Output the [X, Y] coordinate of the center of the cell containing the given text.  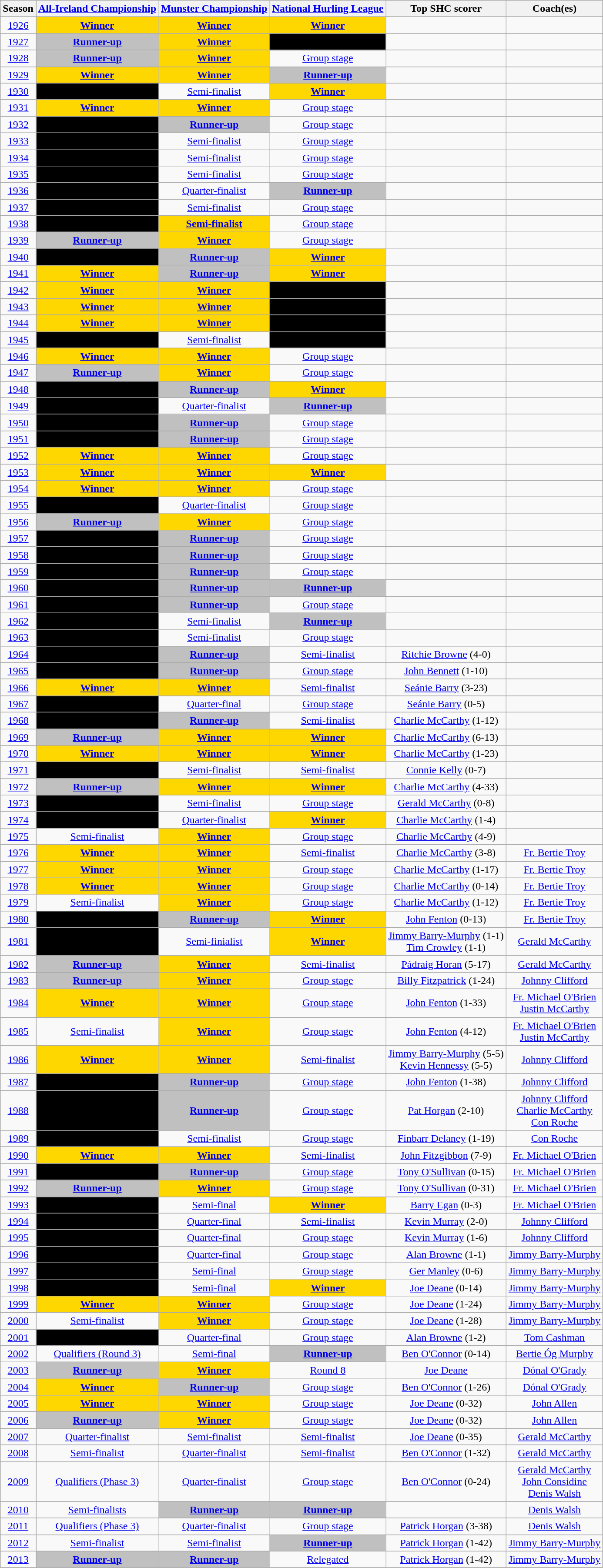
Seánie Barry (0-5) [446, 704]
1966 [18, 687]
1976 [18, 853]
1992 [18, 1188]
Season [18, 9]
Joe Deane (0-14) [446, 1287]
Munster Championship [214, 9]
1934 [18, 157]
Tony O'Sullivan (0-15) [446, 1172]
1979 [18, 903]
Con Roche [554, 1139]
Tony O'Sullivan (0-31) [446, 1188]
1999 [18, 1304]
1949 [18, 406]
1933 [18, 141]
2012 [18, 1543]
1980 [18, 919]
1991 [18, 1172]
1996 [18, 1254]
1995 [18, 1238]
1965 [18, 671]
1983 [18, 980]
1932 [18, 124]
2013 [18, 1559]
Joe Deane (1-24) [446, 1304]
1952 [18, 455]
1939 [18, 241]
1981 [18, 941]
1950 [18, 422]
Pat Horgan (2-10) [446, 1110]
Charlie McCarthy (1-23) [446, 754]
Seánie Barry (3-23) [446, 687]
Billy Fitzpatrick (1-24) [446, 980]
1953 [18, 472]
1944 [18, 323]
1943 [18, 307]
1955 [18, 505]
All-Ireland Championship [97, 9]
1972 [18, 787]
1928 [18, 58]
1968 [18, 720]
2010 [18, 1510]
Round 8 [328, 1371]
1926 [18, 25]
Charlie McCarthy (1-17) [446, 869]
1936 [18, 191]
Charlie McCarthy (4-33) [446, 787]
1946 [18, 356]
1960 [18, 588]
1998 [18, 1287]
1985 [18, 1031]
1987 [18, 1082]
1988 [18, 1110]
John Fenton (1-33) [446, 1003]
1948 [18, 389]
Alan Browne (1-1) [446, 1254]
Charlie McCarthy (6-13) [446, 737]
Charlie McCarthy (1-4) [446, 820]
1989 [18, 1139]
1986 [18, 1060]
Joe Deane [446, 1371]
Semi-finialist [214, 941]
1963 [18, 638]
1990 [18, 1155]
1969 [18, 737]
1937 [18, 207]
Coach(es) [554, 9]
1930 [18, 91]
Top SHC scorer [446, 9]
2011 [18, 1526]
1973 [18, 803]
1935 [18, 174]
1997 [18, 1271]
1951 [18, 439]
Qualifiers (Round 3) [97, 1354]
2000 [18, 1321]
1947 [18, 373]
Charlie McCarthy (0-14) [446, 886]
Gerald McCarthyJohn ConsidineDenis Walsh [554, 1481]
Ritchie Browne (4-0) [446, 654]
1993 [18, 1205]
Semi-finalists [97, 1510]
John Fitzgibbon (7-9) [446, 1155]
1978 [18, 886]
Pádraig Horan (5-17) [446, 964]
1984 [18, 1003]
2006 [18, 1420]
1970 [18, 754]
1964 [18, 654]
1994 [18, 1221]
2005 [18, 1404]
1982 [18, 964]
Kevin Murray (2-0) [446, 1221]
1940 [18, 257]
1977 [18, 869]
Ger Manley (0-6) [446, 1271]
1931 [18, 108]
Patrick Horgan (3-38) [446, 1526]
Gerald McCarthy (0-8) [446, 803]
Finbarr Delaney (1-19) [446, 1139]
2002 [18, 1354]
1958 [18, 555]
1957 [18, 538]
2008 [18, 1453]
1929 [18, 75]
National Hurling League [328, 9]
Jimmy Barry-Murphy (1-1)Tim Crowley (1-1) [446, 941]
1941 [18, 274]
Joe Deane (0-35) [446, 1437]
2001 [18, 1337]
Tom Cashman [554, 1337]
Relegated [328, 1559]
Charlie McCarthy (4-9) [446, 836]
1959 [18, 572]
Alan Browne (1-2) [446, 1337]
Ben O'Connor (1-32) [446, 1453]
Bertie Óg Murphy [554, 1354]
John Fenton (1-38) [446, 1082]
Ben O'Connor (0-14) [446, 1354]
John Bennett (1-10) [446, 671]
Connie Kelly (0-7) [446, 770]
John Fenton (4-12) [446, 1031]
2004 [18, 1387]
2009 [18, 1481]
1974 [18, 820]
Joe Deane (1-28) [446, 1321]
Ben O'Connor (1-26) [446, 1387]
1956 [18, 522]
Charlie McCarthy (3-8) [446, 853]
1971 [18, 770]
1954 [18, 489]
1927 [18, 42]
1942 [18, 290]
Johnny CliffordCharlie McCarthyCon Roche [554, 1110]
Kevin Murray (1-6) [446, 1238]
1938 [18, 224]
2003 [18, 1371]
2007 [18, 1437]
John Fenton (0-13) [446, 919]
Jimmy Barry-Murphy (5-5)Kevin Hennessy (5-5) [446, 1060]
1961 [18, 605]
Ben O'Connor (0-24) [446, 1481]
1945 [18, 340]
1967 [18, 704]
1975 [18, 836]
1962 [18, 621]
Barry Egan (0-3) [446, 1205]
